Extract the [X, Y] coordinate from the center of the cell holding the provided text.  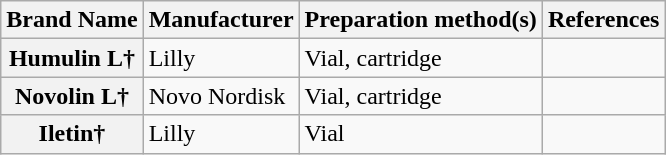
Vial [420, 134]
Novo Nordisk [221, 96]
Novolin L† [72, 96]
Manufacturer [221, 20]
Iletin† [72, 134]
Brand Name [72, 20]
Preparation method(s) [420, 20]
References [604, 20]
Humulin L† [72, 58]
